Capture the cell that displays the provided text and extract its [X, Y] central coordinate. 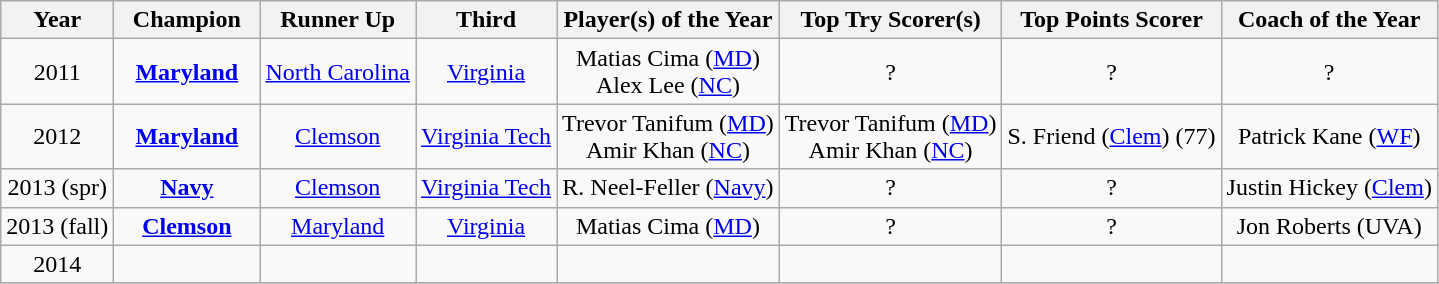
Patrick Kane (WF) [1329, 136]
Year [58, 20]
2013 (spr) [58, 188]
S. Friend (Clem) (77) [1112, 136]
Third [486, 20]
2013 (fall) [58, 226]
Top Try Scorer(s) [890, 20]
2011 [58, 72]
Coach of the Year [1329, 20]
North Carolina [338, 72]
Matias Cima (MD) Alex Lee (NC) [668, 72]
Justin Hickey (Clem) [1329, 188]
Jon Roberts (UVA) [1329, 226]
Navy [187, 188]
Champion [187, 20]
R. Neel-Feller (Navy) [668, 188]
Matias Cima (MD) [668, 226]
Player(s) of the Year [668, 20]
Top Points Scorer [1112, 20]
2012 [58, 136]
Runner Up [338, 20]
2014 [58, 264]
